From the cell containing the given text, extract its center point as (x, y) coordinate. 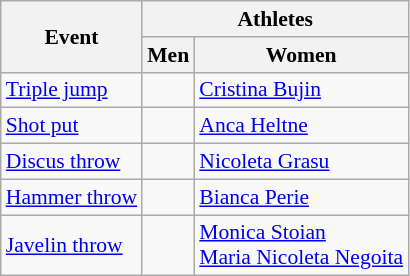
Nicoleta Grasu (301, 162)
Event (72, 36)
Discus throw (72, 162)
Javelin throw (72, 246)
Monica Stoian Maria Nicoleta Negoita (301, 246)
Anca Heltne (301, 126)
Bianca Perie (301, 197)
Triple jump (72, 90)
Athletes (275, 19)
Cristina Bujin (301, 90)
Men (168, 55)
Hammer throw (72, 197)
Women (301, 55)
Shot put (72, 126)
